Output the (X, Y) coordinate of the center of the cell containing the given text.  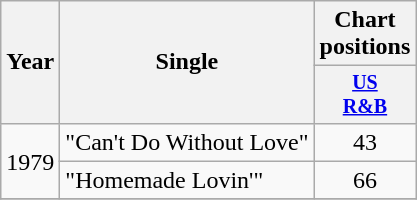
43 (365, 142)
66 (365, 180)
Single (187, 62)
1979 (30, 161)
"Homemade Lovin'" (187, 180)
Chart positions (365, 34)
Year (30, 62)
"Can't Do Without Love" (187, 142)
USR&B (365, 94)
